Scan for the cell matching the given text and deliver its (X, Y) coordinate at center. 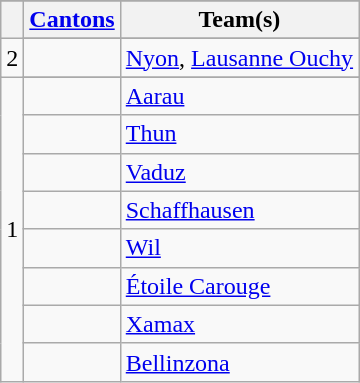
Vaduz (239, 172)
Wil (239, 248)
Bellinzona (239, 362)
Aarau (239, 96)
Team(s) (239, 20)
Étoile Carouge (239, 286)
2 (12, 58)
Thun (239, 134)
1 (12, 229)
Cantons (72, 20)
Nyon, Lausanne Ouchy (239, 58)
Xamax (239, 324)
Schaffhausen (239, 210)
